Determine the (X, Y) coordinate at the center of the cell enclosing the given text.  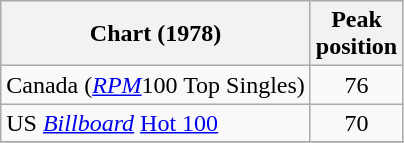
US Billboard Hot 100 (156, 123)
Chart (1978) (156, 34)
70 (356, 123)
Canada (RPM100 Top Singles) (156, 85)
Peakposition (356, 34)
76 (356, 85)
